For the text-containing cell, return its midpoint in (X, Y) coordinate format. 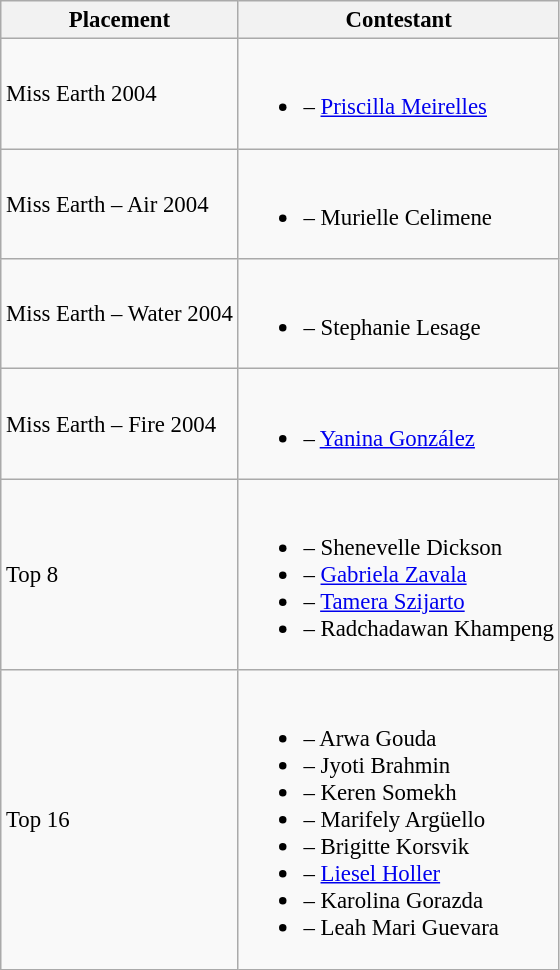
Contestant (398, 20)
Top 8 (120, 574)
Placement (120, 20)
– Priscilla Meirelles (398, 94)
Top 16 (120, 820)
– Shenevelle Dickson – Gabriela Zavala – Tamera Szijarto – Radchadawan Khampeng (398, 574)
Miss Earth – Air 2004 (120, 204)
– Arwa Gouda – Jyoti Brahmin – Keren Somekh – Marifely Argüello – Brigitte Korsvik – Liesel Holler – Karolina Gorazda – Leah Mari Guevara (398, 820)
– Murielle Celimene (398, 204)
– Yanina González (398, 424)
Miss Earth – Water 2004 (120, 314)
Miss Earth – Fire 2004 (120, 424)
Miss Earth 2004 (120, 94)
– Stephanie Lesage (398, 314)
